For the text-containing cell, return its midpoint in (x, y) coordinate format. 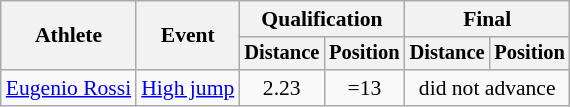
Qualification (322, 19)
Eugenio Rossi (68, 88)
Athlete (68, 36)
2.23 (282, 88)
Event (188, 36)
did not advance (488, 88)
Final (488, 19)
High jump (188, 88)
=13 (364, 88)
